Find where the given text appears and provide that cell's center as (X, Y) coordinate. 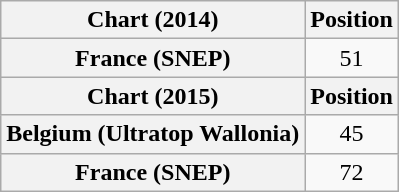
51 (352, 58)
Belgium (Ultratop Wallonia) (153, 134)
Chart (2014) (153, 20)
72 (352, 172)
45 (352, 134)
Chart (2015) (153, 96)
